Search for the cell housing the specified text and yield its [x, y] center coordinate. 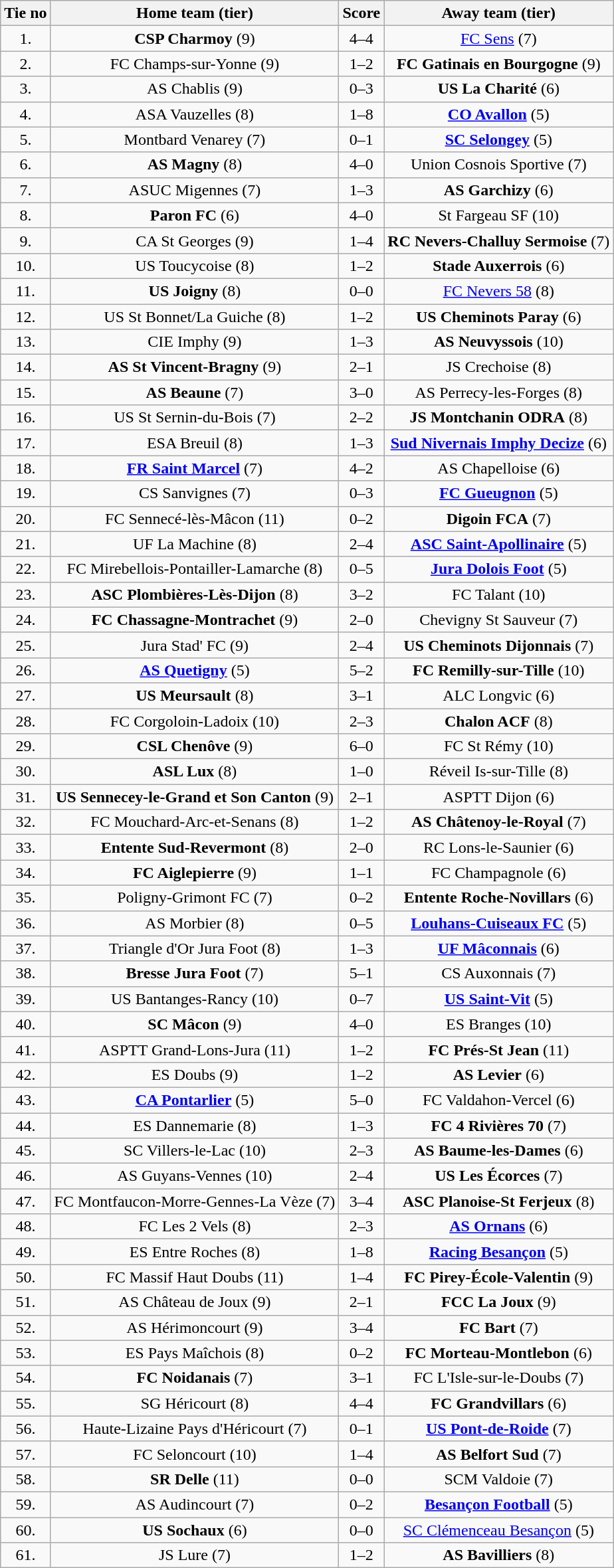
FC St Rémy (10) [498, 746]
52. [25, 1328]
SR Delle (11) [195, 1479]
56. [25, 1429]
AS Chapelloise (6) [498, 468]
FC Chassagne-Montrachet (9) [195, 620]
RC Lons-le-Saunier (6) [498, 847]
Union Cosnois Sportive (7) [498, 165]
40. [25, 1024]
FC Les 2 Vels (8) [195, 1227]
FC Morteau-Montlebon (6) [498, 1353]
ES Entre Roches (8) [195, 1252]
6. [25, 165]
RC Nevers-Challuy Sermoise (7) [498, 240]
6–0 [361, 746]
AS Levier (6) [498, 1075]
AS Belfort Sud (7) [498, 1454]
1. [25, 39]
CSP Charmoy (9) [195, 39]
FC Bart (7) [498, 1328]
SC Mâcon (9) [195, 1024]
FC Champagnole (6) [498, 873]
30. [25, 772]
FC Noidanais (7) [195, 1378]
57. [25, 1454]
11. [25, 291]
AS Château de Joux (9) [195, 1302]
59. [25, 1504]
Jura Dolois Foot (5) [498, 569]
ALC Longvic (6) [498, 695]
FC L'Isle-sur-le-Doubs (7) [498, 1378]
12. [25, 317]
US Cheminots Dijonnais (7) [498, 645]
32. [25, 822]
ASPTT Dijon (6) [498, 797]
US St Bonnet/La Guiche (8) [195, 317]
ES Branges (10) [498, 1024]
US Pont-de-Roide (7) [498, 1429]
JS Montchanin ODRA (8) [498, 418]
SG Héricourt (8) [195, 1403]
54. [25, 1378]
37. [25, 948]
CA Pontarlier (5) [195, 1100]
29. [25, 746]
US Bantanges-Rancy (10) [195, 999]
JS Lure (7) [195, 1555]
AS Beaune (7) [195, 392]
AS Neuvyssois (10) [498, 342]
7. [25, 190]
CSL Chenôve (9) [195, 746]
AS Audincourt (7) [195, 1504]
Réveil Is-sur-Tille (8) [498, 772]
Stade Auxerrois (6) [498, 266]
AS Chablis (9) [195, 89]
55. [25, 1403]
34. [25, 873]
AS Morbier (8) [195, 923]
Sud Nivernais Imphy Decize (6) [498, 443]
49. [25, 1252]
14. [25, 367]
Haute-Lizaine Pays d'Héricourt (7) [195, 1429]
31. [25, 797]
ES Dannemarie (8) [195, 1126]
FC Prés-St Jean (11) [498, 1049]
St Fargeau SF (10) [498, 215]
SC Clémenceau Besançon (5) [498, 1529]
FC Sennecé-lès-Mâcon (11) [195, 519]
Montbard Venarey (7) [195, 139]
25. [25, 645]
ASC Plombières-Lès-Dijon (8) [195, 594]
Paron FC (6) [195, 215]
0–7 [361, 999]
ASPTT Grand-Lons-Jura (11) [195, 1049]
42. [25, 1075]
AS Guyans-Vennes (10) [195, 1176]
FC Gueugnon (5) [498, 493]
Away team (tier) [498, 13]
8. [25, 215]
5–2 [361, 670]
17. [25, 443]
SC Villers-le-Lac (10) [195, 1151]
41. [25, 1049]
19. [25, 493]
5–0 [361, 1100]
FC Sens (7) [498, 39]
FC Grandvillars (6) [498, 1403]
9. [25, 240]
58. [25, 1479]
Besançon Football (5) [498, 1504]
FC Remilly-sur-Tille (10) [498, 670]
3–0 [361, 392]
5. [25, 139]
1–1 [361, 873]
46. [25, 1176]
16. [25, 418]
48. [25, 1227]
Score [361, 13]
36. [25, 923]
US Les Écorces (7) [498, 1176]
43. [25, 1100]
ASUC Migennes (7) [195, 190]
Home team (tier) [195, 13]
27. [25, 695]
Entente Sud-Revermont (8) [195, 847]
CS Sanvignes (7) [195, 493]
13. [25, 342]
AS Bavilliers (8) [498, 1555]
SC Selongey (5) [498, 139]
Poligny-Grimont FC (7) [195, 898]
47. [25, 1201]
FC Champs-sur-Yonne (9) [195, 64]
FC Seloncourt (10) [195, 1454]
22. [25, 569]
UF La Machine (8) [195, 544]
US Meursault (8) [195, 695]
33. [25, 847]
AS Perrecy-les-Forges (8) [498, 392]
FC Mirebellois-Pontailler-Lamarche (8) [195, 569]
US Sochaux (6) [195, 1529]
FC Mouchard-Arc-et-Senans (8) [195, 822]
FC Montfaucon-Morre-Gennes-La Vèze (7) [195, 1201]
AS Baume-les-Dames (6) [498, 1151]
CS Auxonnais (7) [498, 974]
FC Gatinais en Bourgogne (9) [498, 64]
FCC La Joux (9) [498, 1302]
ASC Saint-Apollinaire (5) [498, 544]
ASC Planoise-St Ferjeux (8) [498, 1201]
JS Crechoise (8) [498, 367]
SCM Valdoie (7) [498, 1479]
Racing Besançon (5) [498, 1252]
10. [25, 266]
21. [25, 544]
Louhans-Cuiseaux FC (5) [498, 923]
61. [25, 1555]
Chevigny St Sauveur (7) [498, 620]
FC Valdahon-Vercel (6) [498, 1100]
Entente Roche-Novillars (6) [498, 898]
US Toucycoise (8) [195, 266]
4–2 [361, 468]
4. [25, 114]
5–1 [361, 974]
AS St Vincent-Bragny (9) [195, 367]
US La Charité (6) [498, 89]
ASA Vauzelles (8) [195, 114]
Chalon ACF (8) [498, 721]
Triangle d'Or Jura Foot (8) [195, 948]
50. [25, 1277]
23. [25, 594]
FC Corgoloin-Ladoix (10) [195, 721]
CO Avallon (5) [498, 114]
53. [25, 1353]
US Joigny (8) [195, 291]
FC Nevers 58 (8) [498, 291]
35. [25, 898]
CA St Georges (9) [195, 240]
Tie no [25, 13]
FC Talant (10) [498, 594]
51. [25, 1302]
AS Hérimoncourt (9) [195, 1328]
45. [25, 1151]
AS Garchizy (6) [498, 190]
FC 4 Rivières 70 (7) [498, 1126]
2–2 [361, 418]
1–0 [361, 772]
44. [25, 1126]
FC Pirey-École-Valentin (9) [498, 1277]
FR Saint Marcel (7) [195, 468]
US Cheminots Paray (6) [498, 317]
AS Magny (8) [195, 165]
39. [25, 999]
3–2 [361, 594]
FC Aiglepierre (9) [195, 873]
ES Doubs (9) [195, 1075]
20. [25, 519]
18. [25, 468]
AS Châtenoy-le-Royal (7) [498, 822]
FC Massif Haut Doubs (11) [195, 1277]
AS Ornans (6) [498, 1227]
Digoin FCA (7) [498, 519]
ASL Lux (8) [195, 772]
Jura Stad' FC (9) [195, 645]
US Saint-Vit (5) [498, 999]
60. [25, 1529]
ESA Breuil (8) [195, 443]
CIE Imphy (9) [195, 342]
US Sennecey-le-Grand et Son Canton (9) [195, 797]
15. [25, 392]
ES Pays Maîchois (8) [195, 1353]
3. [25, 89]
UF Mâconnais (6) [498, 948]
28. [25, 721]
AS Quetigny (5) [195, 670]
24. [25, 620]
US St Sernin-du-Bois (7) [195, 418]
26. [25, 670]
Bresse Jura Foot (7) [195, 974]
2. [25, 64]
38. [25, 974]
